Find where the given text appears and provide that cell's center as [x, y] coordinate. 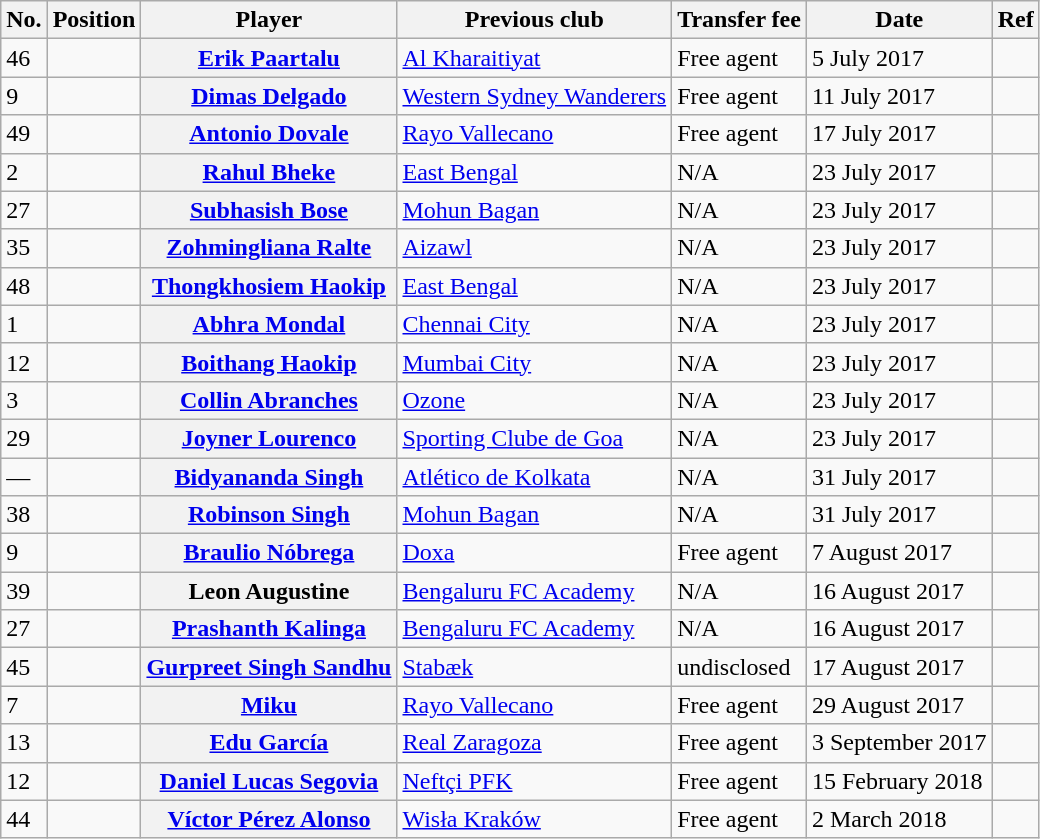
Thongkhosiem Haokip [269, 286]
Erik Paartalu [269, 58]
2 [24, 172]
Real Zaragoza [534, 743]
Miku [269, 705]
— [24, 477]
Edu García [269, 743]
Braulio Nóbrega [269, 553]
7 August 2017 [899, 553]
Zohmingliana Ralte [269, 248]
Date [899, 20]
Boithang Haokip [269, 362]
Joyner Lourenco [269, 438]
Sporting Clube de Goa [534, 438]
13 [24, 743]
11 July 2017 [899, 96]
Ref [1016, 20]
Chennai City [534, 324]
3 [24, 400]
Abhra Mondal [269, 324]
15 February 2018 [899, 781]
46 [24, 58]
2 March 2018 [899, 819]
Robinson Singh [269, 515]
Leon Augustine [269, 591]
Mumbai City [534, 362]
17 July 2017 [899, 134]
Prashanth Kalinga [269, 629]
Aizawl [534, 248]
5 July 2017 [899, 58]
Position [94, 20]
Western Sydney Wanderers [534, 96]
Gurpreet Singh Sandhu [269, 667]
Neftçi PFK [534, 781]
48 [24, 286]
Previous club [534, 20]
Al Kharaitiyat [534, 58]
35 [24, 248]
Dimas Delgado [269, 96]
Transfer fee [740, 20]
7 [24, 705]
Atlético de Kolkata [534, 477]
49 [24, 134]
Daniel Lucas Segovia [269, 781]
Collin Abranches [269, 400]
Subhasish Bose [269, 210]
17 August 2017 [899, 667]
Wisła Kraków [534, 819]
Rahul Bheke [269, 172]
Player [269, 20]
3 September 2017 [899, 743]
29 August 2017 [899, 705]
Ozone [534, 400]
38 [24, 515]
44 [24, 819]
No. [24, 20]
29 [24, 438]
45 [24, 667]
39 [24, 591]
undisclosed [740, 667]
Doxa [534, 553]
Víctor Pérez Alonso [269, 819]
Stabæk [534, 667]
Antonio Dovale [269, 134]
1 [24, 324]
Bidyananda Singh [269, 477]
